Find where the given text appears and provide that cell's center as [X, Y] coordinate. 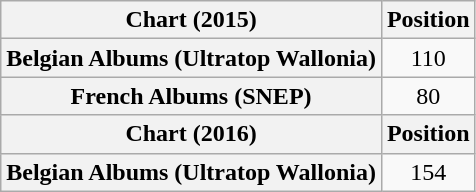
Chart (2015) [192, 20]
French Albums (SNEP) [192, 96]
154 [428, 172]
Chart (2016) [192, 134]
110 [428, 58]
80 [428, 96]
